Detect which cell encompasses the target text, then output its (x, y) center coordinate. 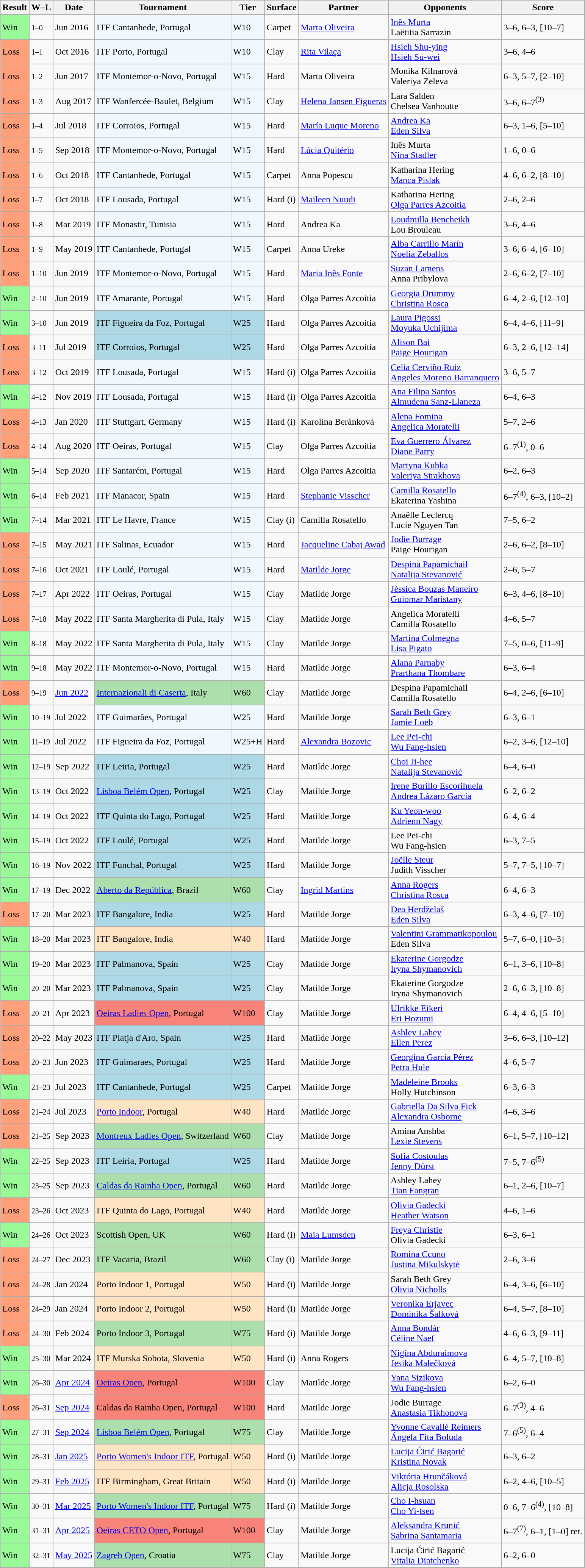
6–4, 6–0 (543, 767)
Anna Ureke (344, 249)
Georgina García Pérez Petra Hule (445, 1062)
Jan 2025 (74, 1456)
20–20 (41, 988)
2–6, 6–2, [8–10] (543, 545)
Sep 2018 (74, 150)
1–7 (41, 199)
1–1 (41, 52)
Opponents (445, 8)
5–7, 7–5, [10–7] (543, 865)
Tier (248, 8)
Scottish Open, UK (163, 1235)
Apr 2024 (74, 1383)
Angelica Moratelli Camilla Rosatello (445, 618)
4–6, 6–2, [8–10] (543, 175)
Jan 2020 (74, 421)
Jun 2016 (74, 27)
2–6, 5–7 (543, 569)
1–9 (41, 249)
6–4, 5–7, [10–8] (543, 1358)
Date (74, 8)
6–3, 6–4 (543, 668)
ITF Platja d'Aro, Spain (163, 1037)
Feb 2025 (74, 1481)
Dea Herdželaš Eden Silva (445, 915)
ITF Stuttgart, Germany (163, 421)
Nigina Abduraimova Jesika Malečková (445, 1358)
23–25 (41, 1186)
Martyna Kubka Valeriya Strakhova (445, 471)
7–16 (41, 569)
28–31 (41, 1456)
Freya Christie Olivia Gadecki (445, 1235)
Montreux Ladies Open, Switzerland (163, 1137)
31–31 (41, 1530)
24–29 (41, 1308)
Sarah Beth Grey Olivia Nicholls (445, 1284)
6–4, 2–6, [6–10] (543, 693)
May 2025 (74, 1555)
Maileen Nuudi (344, 199)
ITF Amarante, Portugal (163, 298)
2–6, 3–6 (543, 1259)
9–18 (41, 668)
Ashley Lahey Ellen Perez (445, 1037)
20–21 (41, 1013)
1–4 (41, 126)
6–4, 4–6, [11–9] (543, 323)
Mar 2019 (74, 224)
Monika Kilnarová Valeriya Zeleva (445, 77)
Joëlle Steur Judith Visscher (445, 865)
Lucija Ćirić Bagarić Kristina Novak (445, 1456)
Jun 2022 (74, 693)
2–6, 6–3, [10–8] (543, 988)
Internazionali di Caserta, Italy (163, 693)
23–26 (41, 1210)
6–3, 4–6, [7–10] (543, 915)
Sofia Costoulas Jenny Dürst (445, 1161)
Sep 2022 (74, 767)
4–6, 6–3, [9–11] (543, 1334)
May 2021 (74, 545)
3–6, 5–7 (543, 372)
Yvonne Cavallé Reimers Ángela Fita Boluda (445, 1432)
Nov 2022 (74, 865)
Tournament (163, 8)
Sarah Beth Grey Jamie Loeb (445, 718)
Aberto da República, Brazil (163, 890)
Jul 2019 (74, 348)
Alison Bai Paige Hourigan (445, 348)
7–5, 0–6, [11–9] (543, 643)
May 2023 (74, 1037)
Jodie Burrage Anastasia Tikhonova (445, 1407)
Apr 2023 (74, 1013)
Loudmilla Bencheikh Lou Brouleau (445, 224)
Dec 2023 (74, 1259)
Amina Anshba Lexie Stevens (445, 1137)
Aug 2017 (74, 101)
1–6, 0–6 (543, 150)
Inês Murta Laëtitia Sarrazin (445, 27)
ITF Funchal, Portugal (163, 865)
ITF Vacaria, Brazil (163, 1259)
Maia Lumsden (344, 1235)
Ashley Lahey Tian Fangran (445, 1186)
Veronika Erjavec Dominika Šalková (445, 1308)
6–7(7), 6–1, [1–0] ret. (543, 1530)
ITF Guimarães, Portugal (163, 718)
Sep 2020 (74, 471)
Georgia Drummy Christina Rosca (445, 298)
Katharina Hering Manca Pislak (445, 175)
6–3, 5–7, [2–10] (543, 77)
3–6, 6–3, [10–7] (543, 27)
Jul 2018 (74, 126)
W25+H (248, 742)
6–3, 2–6, [12–14] (543, 348)
Score (543, 8)
Suzan Lamens Anna Pribylova (445, 274)
Mar 2024 (74, 1358)
13–19 (41, 791)
3–12 (41, 372)
1–6 (41, 175)
María Luque Moreno (344, 126)
Olivia Gadecki Heather Watson (445, 1210)
6–2, 3–6, [12–10] (543, 742)
Maria Inês Fonte (344, 274)
Despina Papamichail Camilla Rosatello (445, 693)
May 2019 (74, 249)
6–7(3), 4–6 (543, 1407)
Feb 2024 (74, 1334)
30–31 (41, 1506)
1–8 (41, 224)
24–27 (41, 1259)
Alexandra Bozovic (344, 742)
6–4, 2–6, [12–10] (543, 298)
4–6, 3–6 (543, 1112)
17–19 (41, 890)
3–6, 6–7(3) (543, 101)
6–4, 6–4 (543, 816)
5–7, 2–6 (543, 421)
Alba Carrillo Marín Noelia Zeballos (445, 249)
17–20 (41, 915)
6–2, 4–6, [10–5] (543, 1481)
ITF Birmingham, Great Britain (163, 1481)
Camilla Rosatello Ekaterina Yashina (445, 496)
11–19 (41, 742)
Anna Rogers (344, 1358)
Anaëlle Leclercq Lucie Nguyen Tan (445, 520)
Celia Cerviño Ruiz Angeles Moreno Barranquero (445, 372)
ITF Manacor, Spain (163, 496)
Romina Ccuno Justina Mikulskytė (445, 1259)
Ulrikke Eikeri Eri Hozumi (445, 1013)
16–19 (41, 865)
3–6, 6–3, [10–12] (543, 1037)
Gabriella Da Silva Fick Alexandra Osborne (445, 1112)
Anna Bondár Céline Naef (445, 1334)
5–7, 6–0, [10–3] (543, 939)
2–6, 6–2, [7–10] (543, 274)
6–3, 7–5 (543, 840)
Ana Filipa Santos Almudena Sanz-Llaneza (445, 397)
14–19 (41, 816)
Lara Salden Chelsea Vanhoutte (445, 101)
Valentini Grammatikopoulou Eden Silva (445, 939)
Jacqueline Cabaj Awad (344, 545)
6–2, 6–3 (543, 471)
18–20 (41, 939)
21–25 (41, 1137)
4–6, 1–6 (543, 1210)
1–3 (41, 101)
Lucija Ćirić Bagarić Vitalia Diatchenko (445, 1555)
26–31 (41, 1407)
19–20 (41, 964)
Martina Colmegna Lisa Pigato (445, 643)
7–14 (41, 520)
Porto Indoor, Portugal (163, 1112)
Ingrid Martins (344, 890)
ITF Salinas, Ecuador (163, 545)
Jun 2023 (74, 1062)
7–15 (41, 545)
20–22 (41, 1037)
8–18 (41, 643)
Jodie Burrage Paige Hourigan (445, 545)
1–10 (41, 274)
Andrea Ka Eden Silva (445, 126)
Camilla Rosatello (344, 520)
Porto Indoor 2, Portugal (163, 1308)
Mar 2021 (74, 520)
15–19 (41, 840)
Oct 2021 (74, 569)
10–19 (41, 718)
Cho I-hsuan Cho Yi-tsen (445, 1506)
5–14 (41, 471)
Madeleine Brooks Holly Hutchinson (445, 1087)
4–12 (41, 397)
Surface (282, 8)
6–14 (41, 496)
ITF Monastir, Tunisia (163, 224)
9–19 (41, 693)
3–11 (41, 348)
24–28 (41, 1284)
Oeiras Open, Portugal (163, 1383)
6–3, 6–3 (543, 1087)
Inês Murta Nina Stadler (445, 150)
Oct 2019 (74, 372)
Choi Ji-hee Natalija Stevanović (445, 767)
Oeiras Ladies Open, Portugal (163, 1013)
Hsieh Shu-ying Hsieh Su-wei (445, 52)
ITF Guimaraes, Portugal (163, 1062)
6–3, 6–2 (543, 1456)
6–3, 4–6, [8–10] (543, 594)
21–23 (41, 1087)
Irene Burillo Escorihuela Andrea Lázaro García (445, 791)
7–17 (41, 594)
1–0 (41, 27)
Lúcia Quitério (344, 150)
Stephanie Visscher (344, 496)
6–4, 5–7, [8–10] (543, 1308)
Yana Sizikova Wu Fang-hsien (445, 1383)
2–10 (41, 298)
ITF Le Havre, France (163, 520)
6–4, 3–6, [6–10] (543, 1284)
Alena Fomina Angelica Moratelli (445, 421)
6–3, 1–6, [5–10] (543, 126)
ITF Murska Sobota, Slovenia (163, 1358)
0–6, 7–6(4), [10–8] (543, 1506)
Alana Parnaby Prarthana Thombare (445, 668)
6–7(1), 0–6 (543, 446)
12–19 (41, 767)
7–5, 6–2 (543, 520)
Porto Indoor 3, Portugal (163, 1334)
20–23 (41, 1062)
Ku Yeon-woo Adrienn Nagy (445, 816)
Karolína Beránková (344, 421)
24–30 (41, 1334)
Porto Indoor 1, Portugal (163, 1284)
24–26 (41, 1235)
Oct 2016 (74, 52)
6–7(4), 6–3, [10–2] (543, 496)
Result (15, 8)
Despina Papamichail Natalija Stevanović (445, 569)
Jéssica Bouzas Maneiro Guiomar Maristany (445, 594)
Partner (344, 8)
Dec 2022 (74, 890)
Zagreb Open, Croatia (163, 1555)
21–24 (41, 1112)
6–1, 3–6, [10–8] (543, 964)
29–31 (41, 1481)
6–1, 2–6, [10–7] (543, 1186)
ITF Wanfercée-Baulet, Belgium (163, 101)
32–31 (41, 1555)
Helena Jansen Figueras (344, 101)
1–2 (41, 77)
4–13 (41, 421)
Nov 2019 (74, 397)
Laura Pigossi Moyuka Uchijima (445, 323)
Anna Rogers Christina Rosca (445, 890)
7–5, 7–6(5) (543, 1161)
Oeiras CETO Open, Portugal (163, 1530)
22–25 (41, 1161)
26–30 (41, 1383)
25–30 (41, 1358)
Katharina Hering Olga Parres Azcoitia (445, 199)
Aug 2020 (74, 446)
6–4, 4–6, [5–10] (543, 1013)
6–1, 5–7, [10–12] (543, 1137)
3–6, 6–4, [6–10] (543, 249)
6–2, 6–2 (543, 791)
Apr 2025 (74, 1530)
Viktória Hrunčáková Alicja Rosolska (445, 1481)
7–6(5), 6–4 (543, 1432)
3–10 (41, 323)
4–14 (41, 446)
Rita Vilaça (344, 52)
1–5 (41, 150)
W–L (41, 8)
Anna Popescu (344, 175)
27–31 (41, 1432)
Andrea Ka (344, 224)
ITF Santarém, Portugal (163, 471)
Mar 2025 (74, 1506)
Apr 2022 (74, 594)
7–18 (41, 618)
Feb 2021 (74, 496)
Jun 2017 (74, 77)
2–6, 2–6 (543, 199)
ITF Porto, Portugal (163, 52)
Eva Guerrero Álvarez Diane Parry (445, 446)
Aleksandra Krunić Sabrina Santamaria (445, 1530)
